Scan for the cell matching the given text and deliver its [x, y] coordinate at center. 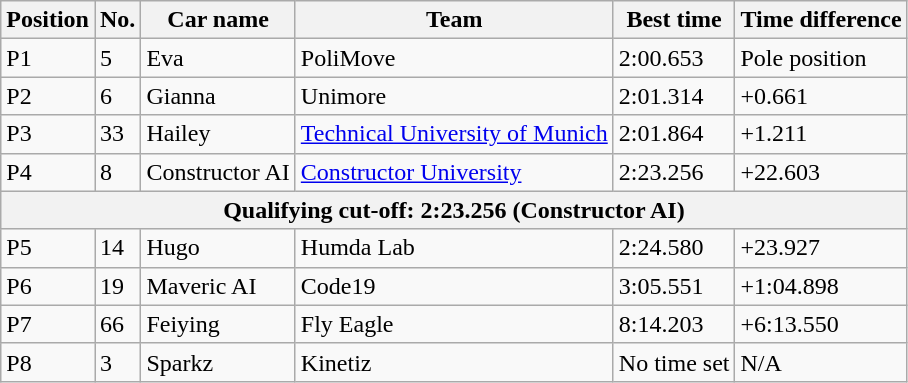
+23.927 [821, 248]
2:00.653 [674, 58]
Gianna [218, 96]
Constructor AI [218, 172]
Team [454, 20]
Kinetiz [454, 362]
5 [117, 58]
2:23.256 [674, 172]
+6:13.550 [821, 324]
Code19 [454, 286]
Maveric AI [218, 286]
Hugo [218, 248]
19 [117, 286]
Feiying [218, 324]
Qualifying cut-off: 2:23.256 (Constructor AI) [454, 210]
8 [117, 172]
33 [117, 134]
P3 [48, 134]
Constructor University [454, 172]
Eva [218, 58]
2:01.864 [674, 134]
No. [117, 20]
3:05.551 [674, 286]
+1.211 [821, 134]
PoliMove [454, 58]
P7 [48, 324]
8:14.203 [674, 324]
2:01.314 [674, 96]
Sparkz [218, 362]
3 [117, 362]
+1:04.898 [821, 286]
+0.661 [821, 96]
P5 [48, 248]
Time difference [821, 20]
Technical University of Munich [454, 134]
Humda Lab [454, 248]
Car name [218, 20]
P1 [48, 58]
P4 [48, 172]
Hailey [218, 134]
P8 [48, 362]
P6 [48, 286]
Pole position [821, 58]
+22.603 [821, 172]
Fly Eagle [454, 324]
N/A [821, 362]
66 [117, 324]
6 [117, 96]
14 [117, 248]
Position [48, 20]
Best time [674, 20]
2:24.580 [674, 248]
Unimore [454, 96]
No time set [674, 362]
P2 [48, 96]
